Extract the (X, Y) coordinate from the center of the cell holding the provided text.  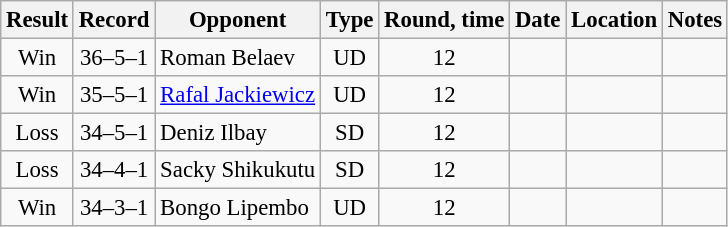
36–5–1 (114, 58)
Record (114, 20)
35–5–1 (114, 95)
34–5–1 (114, 133)
Date (538, 20)
Result (38, 20)
Bongo Lipembo (238, 208)
Type (349, 20)
Sacky Shikukutu (238, 170)
Deniz Ilbay (238, 133)
Round, time (444, 20)
Notes (694, 20)
Roman Belaev (238, 58)
Rafal Jackiewicz (238, 95)
Opponent (238, 20)
34–3–1 (114, 208)
34–4–1 (114, 170)
Location (614, 20)
